Return the [x, y] coordinate for the center point of the cell that contains the specified text.  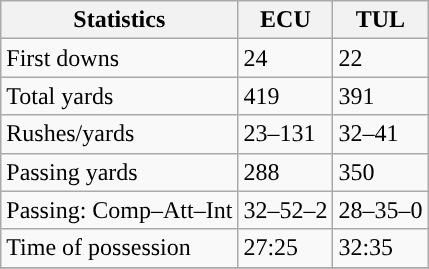
350 [380, 172]
419 [286, 96]
ECU [286, 20]
28–35–0 [380, 210]
Passing: Comp–Att–Int [120, 210]
27:25 [286, 248]
32:35 [380, 248]
32–41 [380, 134]
Total yards [120, 96]
Statistics [120, 20]
23–131 [286, 134]
391 [380, 96]
First downs [120, 58]
32–52–2 [286, 210]
TUL [380, 20]
22 [380, 58]
288 [286, 172]
Passing yards [120, 172]
Time of possession [120, 248]
Rushes/yards [120, 134]
24 [286, 58]
